Locate the cell with the specified text and output its [X, Y] center coordinate. 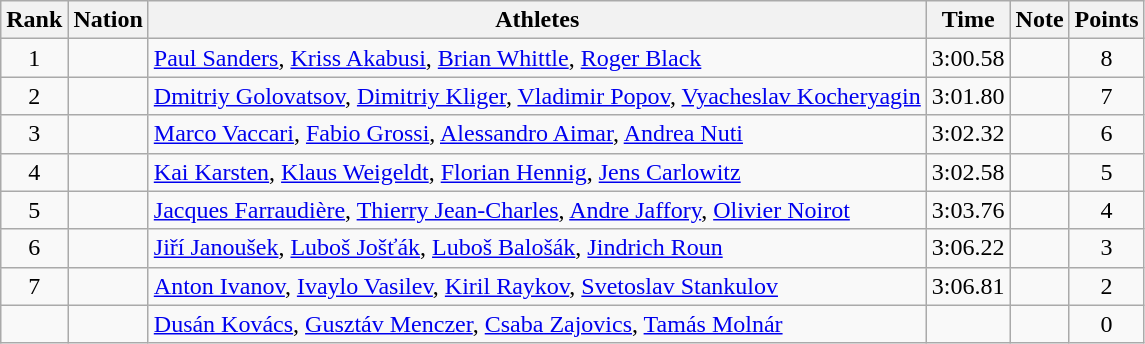
Marco Vaccari, Fabio Grossi, Alessandro Aimar, Andrea Nuti [537, 134]
Time [968, 20]
Rank [34, 20]
3:01.80 [968, 96]
Dusán Kovács, Gusztáv Menczer, Csaba Zajovics, Tamás Molnár [537, 324]
8 [1106, 58]
Jacques Farraudière, Thierry Jean-Charles, Andre Jaffory, Olivier Noirot [537, 210]
Kai Karsten, Klaus Weigeldt, Florian Hennig, Jens Carlowitz [537, 172]
3:06.22 [968, 248]
3:02.58 [968, 172]
3:00.58 [968, 58]
Note [1040, 20]
Anton Ivanov, Ivaylo Vasilev, Kiril Raykov, Svetoslav Stankulov [537, 286]
Paul Sanders, Kriss Akabusi, Brian Whittle, Roger Black [537, 58]
Points [1106, 20]
1 [34, 58]
Nation [108, 20]
Jiří Janoušek, Luboš Jošťák, Luboš Balošák, Jindrich Roun [537, 248]
Athletes [537, 20]
0 [1106, 324]
3:06.81 [968, 286]
Dmitriy Golovatsov, Dimitriy Kliger, Vladimir Popov, Vyacheslav Kocheryagin [537, 96]
3:03.76 [968, 210]
3:02.32 [968, 134]
